Return [x, y] of the center of cell containing provided text 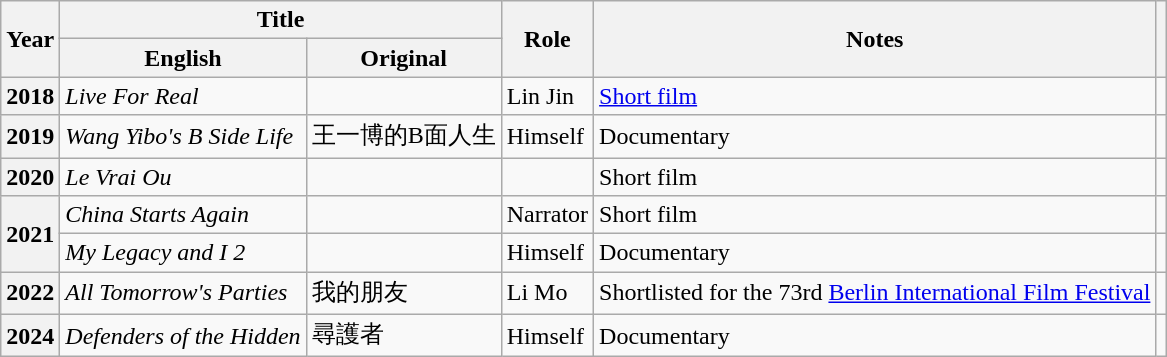
Defenders of the Hidden [183, 336]
My Legacy and I 2 [183, 253]
Li Mo [547, 294]
Notes [875, 39]
2022 [30, 294]
Role [547, 39]
Narrator [547, 215]
我的朋友 [404, 294]
2024 [30, 336]
2021 [30, 234]
Title [280, 20]
Live For Real [183, 96]
2018 [30, 96]
王一博的B面人生 [404, 136]
Lin Jin [547, 96]
Shortlisted for the 73rd Berlin International Film Festival [875, 294]
Le Vrai Ou [183, 177]
Original [404, 58]
All Tomorrow's Parties [183, 294]
Year [30, 39]
China Starts Again [183, 215]
尋護者 [404, 336]
English [183, 58]
Wang Yibo's B Side Life [183, 136]
2020 [30, 177]
2019 [30, 136]
